Find where the given text appears and provide that cell's center as [X, Y] coordinate. 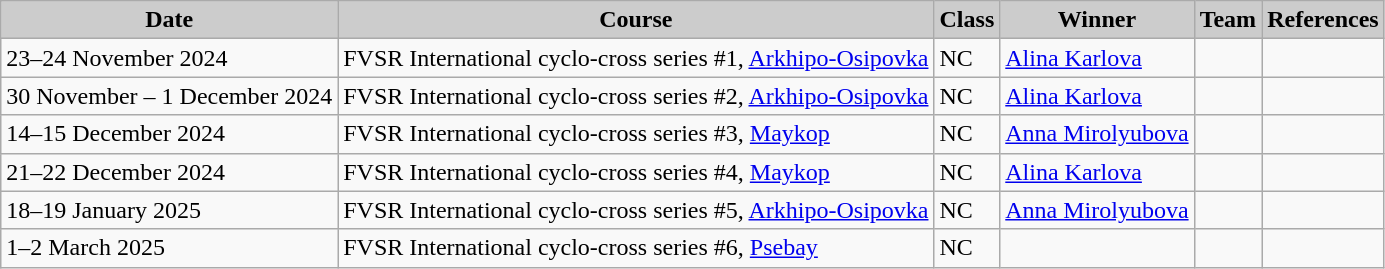
FVSR International cyclo-cross series #5, Arkhipo-Osipovka [636, 210]
23–24 November 2024 [170, 58]
Class [967, 20]
Team [1228, 20]
21–22 December 2024 [170, 172]
Course [636, 20]
Date [170, 20]
References [1324, 20]
FVSR International cyclo-cross series #2, Arkhipo-Osipovka [636, 96]
Winner [1097, 20]
30 November – 1 December 2024 [170, 96]
FVSR International cyclo-cross series #6, Psebay [636, 248]
FVSR International cyclo-cross series #4, Maykop [636, 172]
FVSR International cyclo-cross series #3, Maykop [636, 134]
18–19 January 2025 [170, 210]
14–15 December 2024 [170, 134]
1–2 March 2025 [170, 248]
FVSR International cyclo-cross series #1, Arkhipo-Osipovka [636, 58]
